Output the [x, y] coordinate of the center of the cell containing the given text.  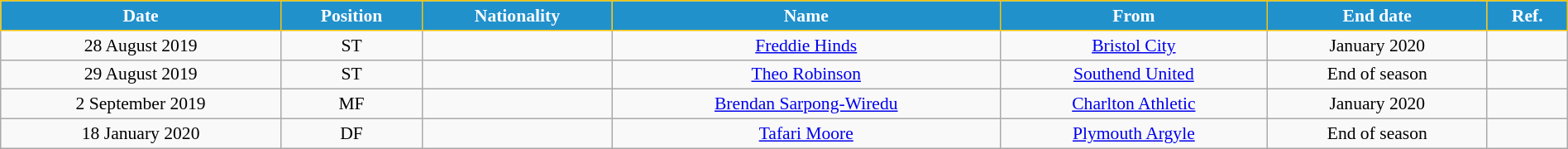
29 August 2019 [141, 74]
18 January 2020 [141, 134]
From [1133, 16]
2 September 2019 [141, 104]
Name [806, 16]
Tafari Moore [806, 134]
Ref. [1527, 16]
Plymouth Argyle [1133, 134]
Nationality [518, 16]
MF [351, 104]
Southend United [1133, 74]
DF [351, 134]
28 August 2019 [141, 46]
Freddie Hinds [806, 46]
Bristol City [1133, 46]
Brendan Sarpong-Wiredu [806, 104]
Date [141, 16]
End date [1377, 16]
Position [351, 16]
Theo Robinson [806, 74]
Charlton Athletic [1133, 104]
